Find where the given text appears and provide that cell's center as (x, y) coordinate. 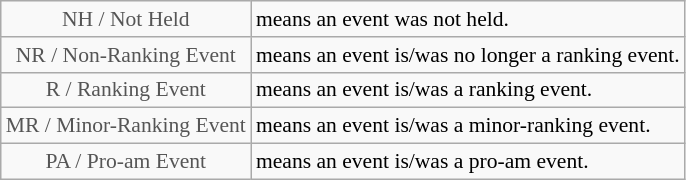
PA / Pro-am Event (126, 162)
means an event is/was a pro-am event. (468, 162)
MR / Minor-Ranking Event (126, 126)
NR / Non-Ranking Event (126, 55)
means an event is/was a minor-ranking event. (468, 126)
means an event is/was a ranking event. (468, 90)
means an event was not held. (468, 19)
R / Ranking Event (126, 90)
NH / Not Held (126, 19)
means an event is/was no longer a ranking event. (468, 55)
